For the text-containing cell, return its midpoint in [X, Y] coordinate format. 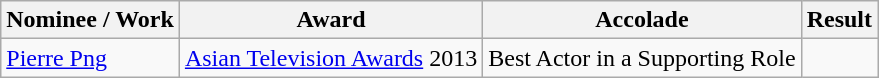
Pierre Png [90, 58]
Nominee / Work [90, 20]
Asian Television Awards 2013 [330, 58]
Award [330, 20]
Accolade [642, 20]
Result [839, 20]
Best Actor in a Supporting Role [642, 58]
